Return (x, y) of the center of cell containing provided text 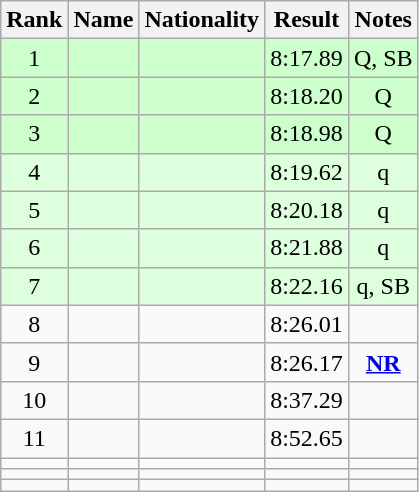
Nationality (202, 20)
8:37.29 (307, 400)
8:21.88 (307, 248)
8:18.98 (307, 134)
Q, SB (383, 58)
8:26.17 (307, 362)
11 (34, 438)
8:17.89 (307, 58)
6 (34, 248)
Rank (34, 20)
9 (34, 362)
5 (34, 210)
8:18.20 (307, 96)
2 (34, 96)
8:20.18 (307, 210)
8:26.01 (307, 324)
4 (34, 172)
Name (104, 20)
NR (383, 362)
7 (34, 286)
1 (34, 58)
10 (34, 400)
Result (307, 20)
8:19.62 (307, 172)
3 (34, 134)
8:52.65 (307, 438)
q, SB (383, 286)
Notes (383, 20)
8:22.16 (307, 286)
8 (34, 324)
